From the cell containing the given text, extract its center point as (x, y) coordinate. 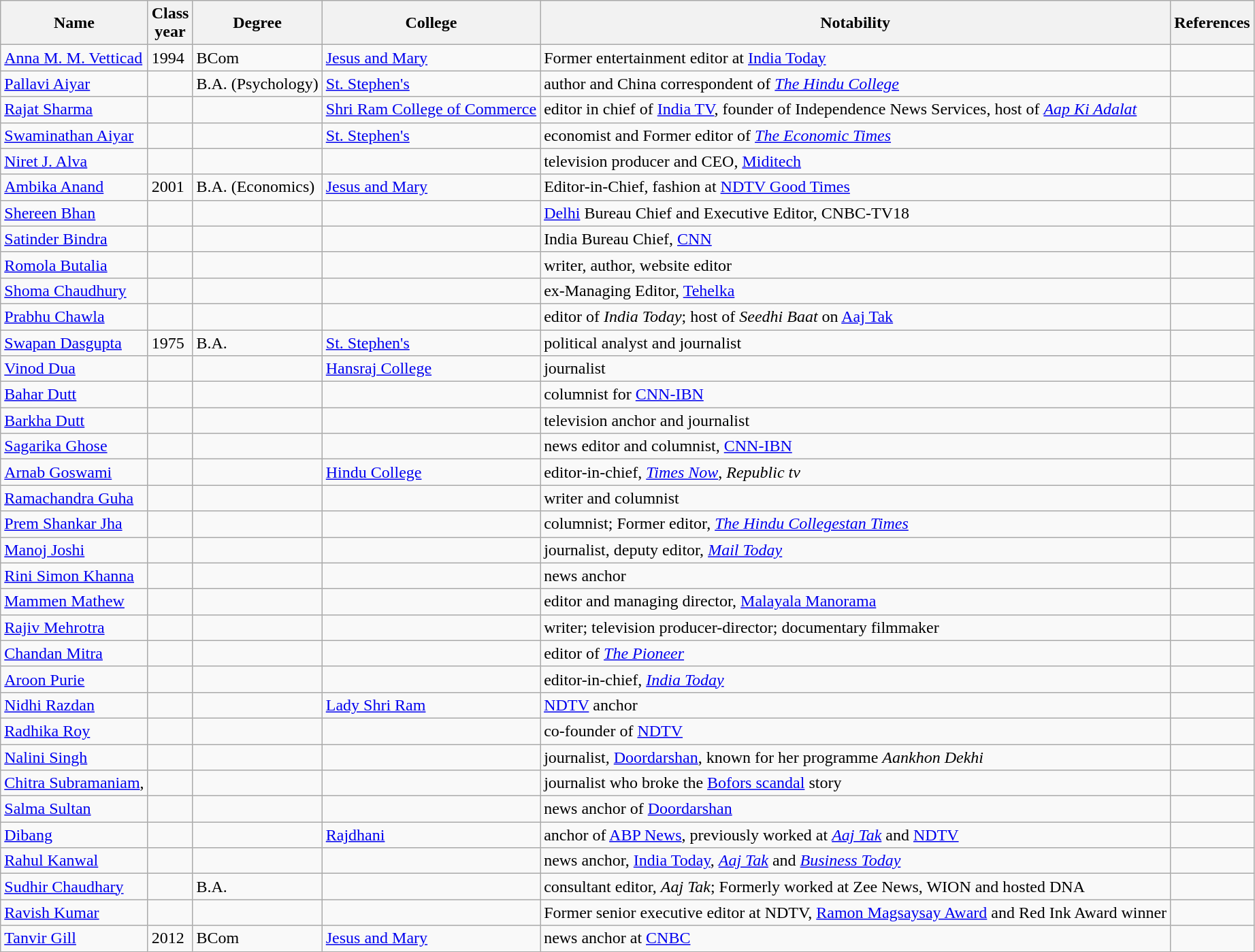
television producer and CEO, Miditech (855, 161)
Chandan Mitra (74, 653)
Anna M. M. Vetticad (74, 58)
Vinod Dua (74, 369)
Manoj Joshi (74, 550)
Rahul Kanwal (74, 861)
College (431, 23)
editor and managing director, Malayala Manorama (855, 602)
columnist for CNN-IBN (855, 395)
Degree (257, 23)
ex-Managing Editor, Tehelka (855, 291)
Mammen Mathew (74, 602)
Ambika Anand (74, 187)
Rini Simon Khanna (74, 576)
2001 (170, 187)
Barkha Dutt (74, 421)
Bahar Dutt (74, 395)
Salma Sultan (74, 809)
consultant editor, Aaj Tak; Formerly worked at Zee News, WION and hosted DNA (855, 887)
Editor-in-Chief, fashion at NDTV Good Times (855, 187)
Lady Shri Ram (431, 705)
writer, author, website editor (855, 265)
NDTV anchor (855, 705)
B.A. (Economics) (257, 187)
References (1213, 23)
Rajdhani (431, 835)
Prabhu Chawla (74, 316)
political analyst and journalist (855, 342)
Name (74, 23)
co-founder of NDTV (855, 731)
editor of The Pioneer (855, 653)
economist and Former editor of The Economic Times (855, 135)
Radhika Roy (74, 731)
news anchor (855, 576)
writer and columnist (855, 498)
journalist, deputy editor, Mail Today (855, 550)
Ravish Kumar (74, 913)
Sagarika Ghose (74, 446)
India Bureau Chief, CNN (855, 239)
journalist (855, 369)
Arnab Goswami (74, 472)
Aroon Purie (74, 679)
news editor and columnist, CNN-IBN (855, 446)
Swapan Dasgupta (74, 342)
Ramachandra Guha (74, 498)
Delhi Bureau Chief and Executive Editor, CNBC-TV18 (855, 213)
Nidhi Razdan (74, 705)
Shoma Chaudhury (74, 291)
journalist, Doordarshan, known for her programme Aankhon Dekhi (855, 757)
author and China correspondent of The Hindu College (855, 84)
Pallavi Aiyar (74, 84)
Hansraj College (431, 369)
television anchor and journalist (855, 421)
Prem Shankar Jha (74, 524)
Chitra Subramaniam, (74, 783)
news anchor at CNBC (855, 938)
Dibang (74, 835)
Shereen Bhan (74, 213)
Rajat Sharma (74, 110)
Notability (855, 23)
Former entertainment editor at India Today (855, 58)
Classyear (170, 23)
writer; television producer-director; documentary filmmaker (855, 627)
2012 (170, 938)
Hindu College (431, 472)
1994 (170, 58)
columnist; Former editor, The Hindu Collegestan Times (855, 524)
Swaminathan Aiyar (74, 135)
news anchor, India Today, Aaj Tak and Business Today (855, 861)
Tanvir Gill (74, 938)
editor-in-chief, Times Now, Republic tv (855, 472)
editor in chief of India TV, founder of Independence News Services, host of Aap Ki Adalat (855, 110)
Former senior executive editor at NDTV, Ramon Magsaysay Award and Red Ink Award winner (855, 913)
Rajiv Mehrotra (74, 627)
Romola Butalia (74, 265)
Satinder Bindra (74, 239)
Nalini Singh (74, 757)
news anchor of Doordarshan (855, 809)
Niret J. Alva (74, 161)
Shri Ram College of Commerce (431, 110)
editor of India Today; host of Seedhi Baat on Aaj Tak (855, 316)
1975 (170, 342)
B.A. (Psychology) (257, 84)
journalist who broke the Bofors scandal story (855, 783)
editor-in-chief, India Today (855, 679)
Sudhir Chaudhary (74, 887)
anchor of ABP News, previously worked at Aaj Tak and NDTV (855, 835)
